Capture the cell that displays the provided text and extract its (X, Y) central coordinate. 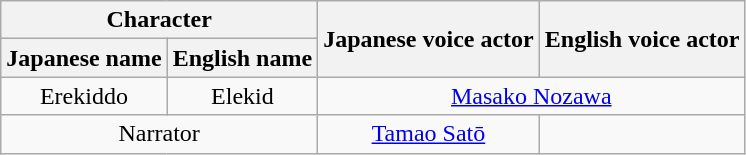
Narrator (160, 134)
Character (160, 20)
English name (242, 58)
Japanese voice actor (429, 39)
Tamao Satō (429, 134)
Japanese name (84, 58)
English voice actor (642, 39)
Erekiddo (84, 96)
Elekid (242, 96)
Masako Nozawa (532, 96)
